Determine the [X, Y] coordinate at the center of the cell enclosing the given text.  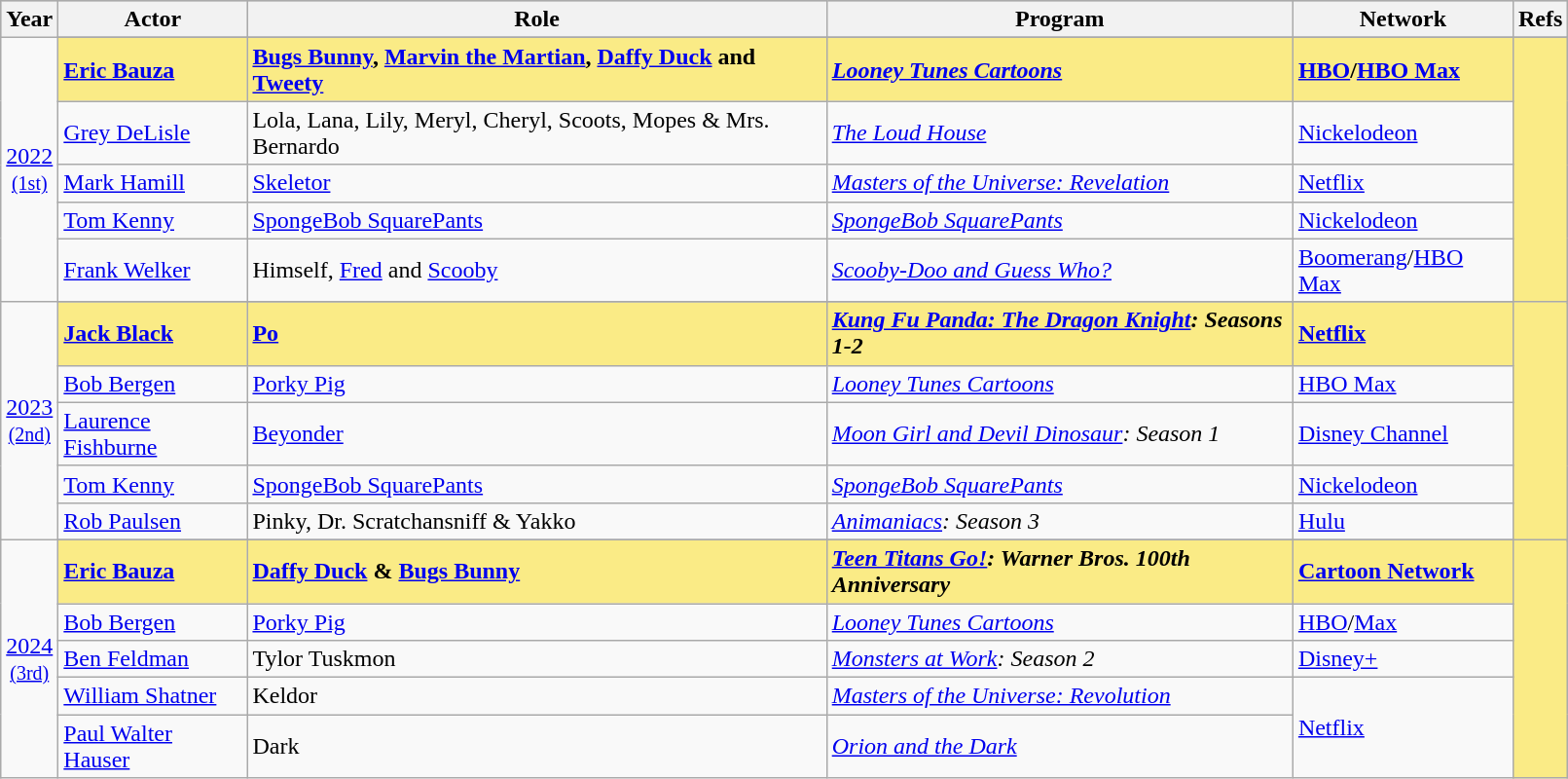
HBO/HBO Max [1403, 70]
Pinky, Dr. Scratchansniff & Yakko [537, 521]
Grey DeLisle [153, 132]
Frank Welker [153, 271]
Orion and the Dark [1059, 746]
Masters of the Universe: Revolution [1059, 696]
Kung Fu Panda: The Dragon Knight: Seasons 1-2 [1059, 333]
Po [537, 333]
Keldor [537, 696]
Lola, Lana, Lily, Meryl, Cheryl, Scoots, Mopes & Mrs. Bernardo [537, 132]
2024(3rd) [29, 658]
Disney Channel [1403, 434]
Boomerang/HBO Max [1403, 271]
Cartoon Network [1403, 571]
Jack Black [153, 333]
Mark Hamill [153, 183]
Hulu [1403, 521]
Teen Titans Go!: Warner Bros. 100th Anniversary [1059, 571]
Program [1059, 19]
Dark [537, 746]
William Shatner [153, 696]
Beyonder [537, 434]
HBO/Max [1403, 622]
Disney+ [1403, 659]
2022(1st) [29, 169]
Network [1403, 19]
Rob Paulsen [153, 521]
Paul Walter Hauser [153, 746]
Ben Feldman [153, 659]
Daffy Duck & Bugs Bunny [537, 571]
Scooby-Doo and Guess Who? [1059, 271]
Year [29, 19]
Animaniacs: Season 3 [1059, 521]
Skeletor [537, 183]
Actor [153, 19]
Tylor Tuskmon [537, 659]
Laurence Fishburne [153, 434]
Refs [1540, 19]
Bugs Bunny, Marvin the Martian, Daffy Duck and Tweety [537, 70]
Moon Girl and Devil Dinosaur: Season 1 [1059, 434]
Role [537, 19]
Himself, Fred and Scooby [537, 271]
Monsters at Work: Season 2 [1059, 659]
HBO Max [1403, 384]
The Loud House [1059, 132]
2023(2nd) [29, 421]
Masters of the Universe: Revelation [1059, 183]
